From the cell containing the given text, extract its center point as (x, y) coordinate. 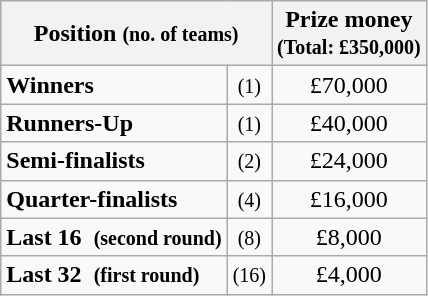
£40,000 (350, 123)
Prize money(Total: £350,000) (350, 34)
(2) (249, 161)
Last 32 (first round) (114, 275)
Position (no. of teams) (136, 34)
Last 16 (second round) (114, 237)
Semi-finalists (114, 161)
(8) (249, 237)
£70,000 (350, 85)
£24,000 (350, 161)
£4,000 (350, 275)
Winners (114, 85)
(16) (249, 275)
Runners-Up (114, 123)
Quarter-finalists (114, 199)
£16,000 (350, 199)
(4) (249, 199)
£8,000 (350, 237)
